From the cell containing the given text, extract its center point as (x, y) coordinate. 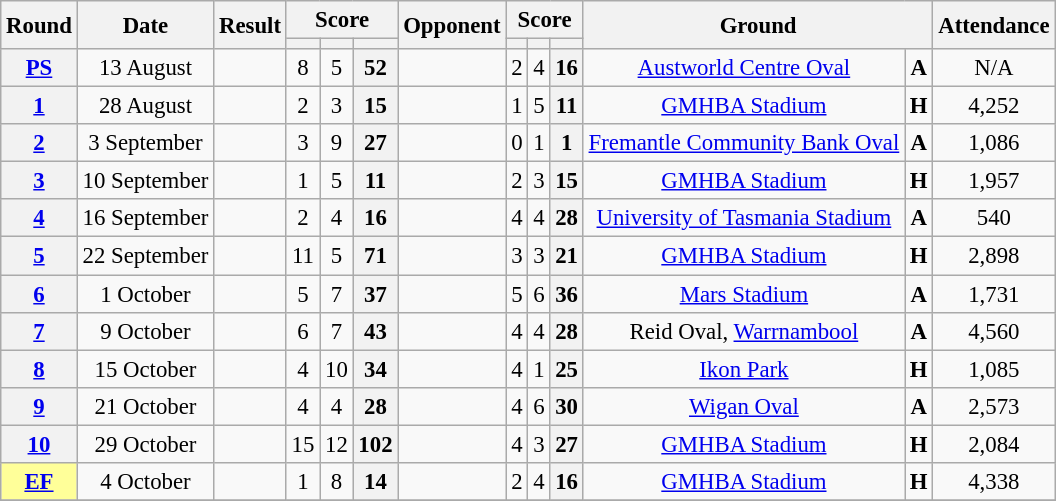
Result (250, 25)
9 October (145, 331)
PS (39, 68)
EF (39, 482)
1,086 (994, 143)
Round (39, 25)
52 (376, 68)
4 October (145, 482)
Attendance (994, 25)
2,573 (994, 406)
12 (336, 444)
21 October (145, 406)
Ikon Park (744, 369)
4,560 (994, 331)
4,338 (994, 482)
34 (376, 369)
2,084 (994, 444)
Austworld Centre Oval (744, 68)
1,731 (994, 294)
4,252 (994, 106)
1,957 (994, 181)
16 September (145, 219)
Ground (758, 25)
102 (376, 444)
3 September (145, 143)
13 August (145, 68)
Date (145, 25)
1,085 (994, 369)
Fremantle Community Bank Oval (744, 143)
28 August (145, 106)
N/A (994, 68)
25 (566, 369)
10 September (145, 181)
22 September (145, 256)
43 (376, 331)
15 October (145, 369)
36 (566, 294)
Mars Stadium (744, 294)
University of Tasmania Stadium (744, 219)
Reid Oval, Warrnambool (744, 331)
1 October (145, 294)
0 (517, 143)
Wigan Oval (744, 406)
540 (994, 219)
30 (566, 406)
14 (376, 482)
Opponent (452, 25)
29 October (145, 444)
2,898 (994, 256)
21 (566, 256)
71 (376, 256)
37 (376, 294)
